Output the (X, Y) coordinate of the center of the cell containing the given text.  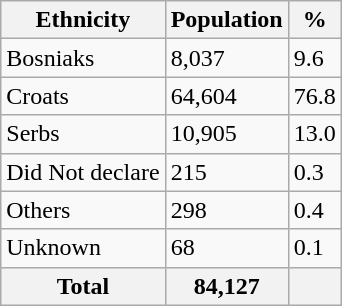
9.6 (314, 58)
Did Not declare (83, 172)
Serbs (83, 134)
Population (226, 20)
Unknown (83, 248)
Others (83, 210)
298 (226, 210)
76.8 (314, 96)
0.3 (314, 172)
Croats (83, 96)
0.4 (314, 210)
Total (83, 286)
68 (226, 248)
% (314, 20)
84,127 (226, 286)
Ethnicity (83, 20)
64,604 (226, 96)
Bosniaks (83, 58)
8,037 (226, 58)
10,905 (226, 134)
215 (226, 172)
13.0 (314, 134)
0.1 (314, 248)
